Return [x, y] of the center of cell containing provided text 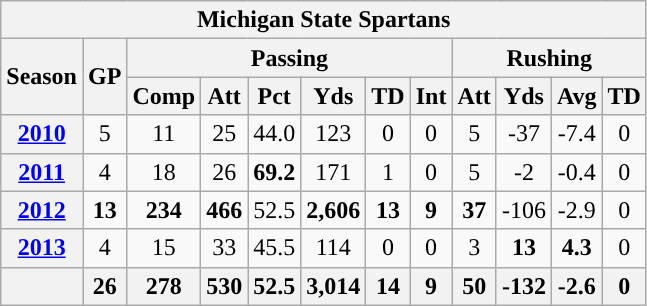
-37 [524, 134]
14 [388, 286]
Avg [576, 96]
123 [334, 134]
3 [474, 248]
278 [164, 286]
2011 [42, 172]
234 [164, 210]
-106 [524, 210]
37 [474, 210]
18 [164, 172]
466 [224, 210]
Rushing [549, 58]
-132 [524, 286]
33 [224, 248]
Season [42, 77]
Michigan State Spartans [324, 20]
2,606 [334, 210]
4.3 [576, 248]
2013 [42, 248]
GP [104, 77]
2010 [42, 134]
-0.4 [576, 172]
Pct [274, 96]
2012 [42, 210]
-2.6 [576, 286]
50 [474, 286]
Passing [290, 58]
-2 [524, 172]
3,014 [334, 286]
45.5 [274, 248]
15 [164, 248]
44.0 [274, 134]
-7.4 [576, 134]
Int [431, 96]
530 [224, 286]
114 [334, 248]
Comp [164, 96]
171 [334, 172]
25 [224, 134]
69.2 [274, 172]
-2.9 [576, 210]
11 [164, 134]
1 [388, 172]
